Return [x, y] of the center of cell containing provided text 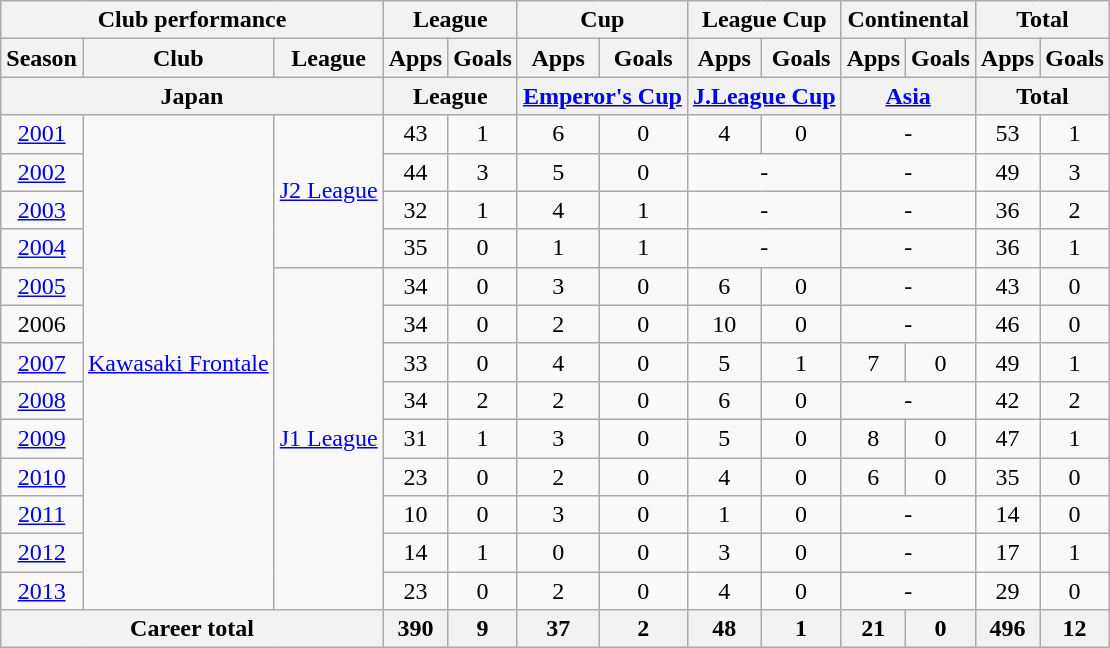
2009 [42, 438]
47 [1007, 438]
Club performance [192, 20]
44 [415, 172]
53 [1007, 134]
2013 [42, 591]
33 [415, 362]
2007 [42, 362]
32 [415, 210]
42 [1007, 400]
J.League Cup [764, 96]
8 [873, 438]
2011 [42, 515]
2003 [42, 210]
2002 [42, 172]
Emperor's Cup [602, 96]
Career total [192, 629]
496 [1007, 629]
2001 [42, 134]
12 [1075, 629]
9 [483, 629]
Continental [908, 20]
J2 League [328, 191]
League Cup [764, 20]
29 [1007, 591]
48 [724, 629]
2008 [42, 400]
Japan [192, 96]
21 [873, 629]
2010 [42, 477]
37 [558, 629]
Club [178, 58]
390 [415, 629]
2012 [42, 553]
Season [42, 58]
Kawasaki Frontale [178, 362]
17 [1007, 553]
46 [1007, 324]
7 [873, 362]
J1 League [328, 438]
31 [415, 438]
Asia [908, 96]
2004 [42, 248]
Cup [602, 20]
2006 [42, 324]
2005 [42, 286]
